Return the (x, y) coordinate for the center point of the cell that contains the specified text.  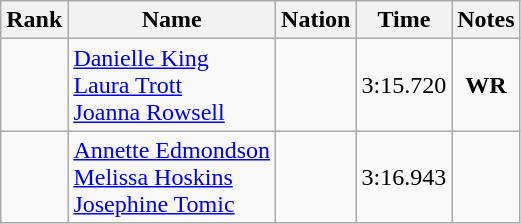
Time (404, 20)
3:16.943 (404, 177)
Danielle KingLaura TrottJoanna Rowsell (172, 85)
Rank (34, 20)
Nation (316, 20)
WR (486, 85)
3:15.720 (404, 85)
Annette EdmondsonMelissa HoskinsJosephine Tomic (172, 177)
Name (172, 20)
Notes (486, 20)
